Identify which cell holds the provided text, then report its (X, Y) central coordinate. 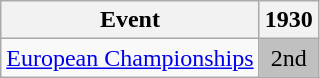
European Championships (130, 58)
Event (130, 20)
1930 (288, 20)
2nd (288, 58)
